Search for the cell housing the specified text and yield its (X, Y) center coordinate. 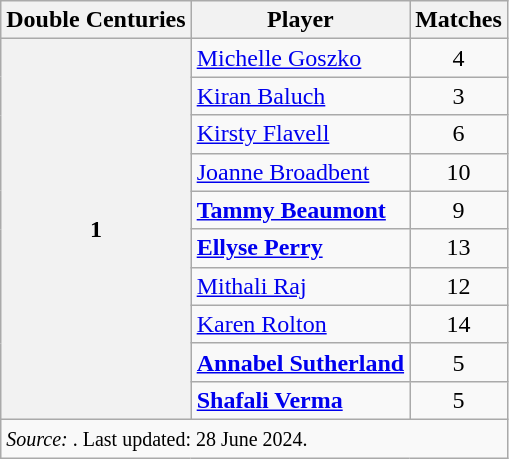
14 (459, 324)
Michelle Goszko (300, 58)
6 (459, 134)
Ellyse Perry (300, 248)
9 (459, 210)
3 (459, 96)
1 (96, 230)
10 (459, 172)
Kirsty Flavell (300, 134)
Annabel Sutherland (300, 362)
Kiran Baluch (300, 96)
Mithali Raj (300, 286)
Matches (459, 20)
Source: . Last updated: 28 June 2024. (254, 438)
4 (459, 58)
Double Centuries (96, 20)
Joanne Broadbent (300, 172)
12 (459, 286)
13 (459, 248)
Tammy Beaumont (300, 210)
Shafali Verma (300, 400)
Player (300, 20)
Karen Rolton (300, 324)
